From the cell containing the given text, extract its center point as (x, y) coordinate. 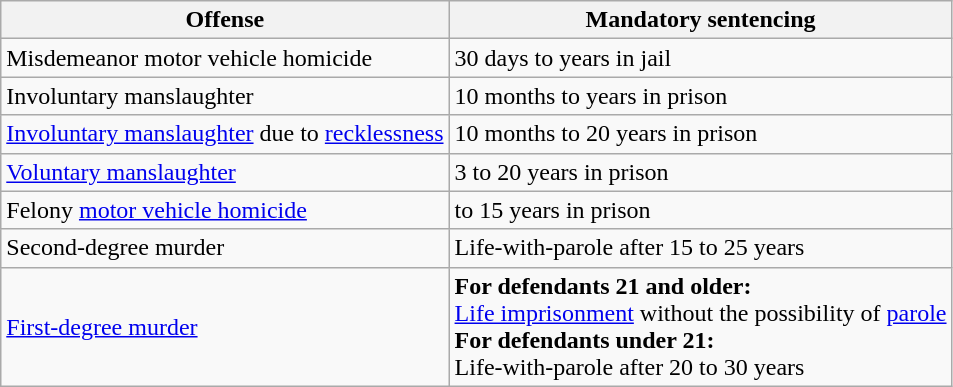
Mandatory sentencing (700, 20)
Felony motor vehicle homicide (225, 210)
For defendants 21 and older:Life imprisonment without the possibility of paroleFor defendants under 21:Life-with-parole after 20 to 30 years (700, 326)
First-degree murder (225, 326)
Voluntary manslaughter (225, 172)
10 months to 20 years in prison (700, 134)
Second-degree murder (225, 248)
30 days to years in jail (700, 58)
Offense (225, 20)
Misdemeanor motor vehicle homicide (225, 58)
10 months to years in prison (700, 96)
to 15 years in prison (700, 210)
Involuntary manslaughter (225, 96)
Life-with-parole after 15 to 25 years (700, 248)
Involuntary manslaughter due to recklessness (225, 134)
3 to 20 years in prison (700, 172)
